Return the (X, Y) coordinate for the center point of the cell that contains the specified text.  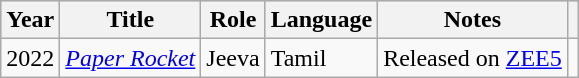
Role (233, 20)
Notes (473, 20)
Year (30, 20)
Tamil (321, 58)
Released on ZEE5 (473, 58)
Jeeva (233, 58)
2022 (30, 58)
Paper Rocket (130, 58)
Title (130, 20)
Language (321, 20)
